Extract the (x, y) coordinate from the center of the cell holding the provided text.  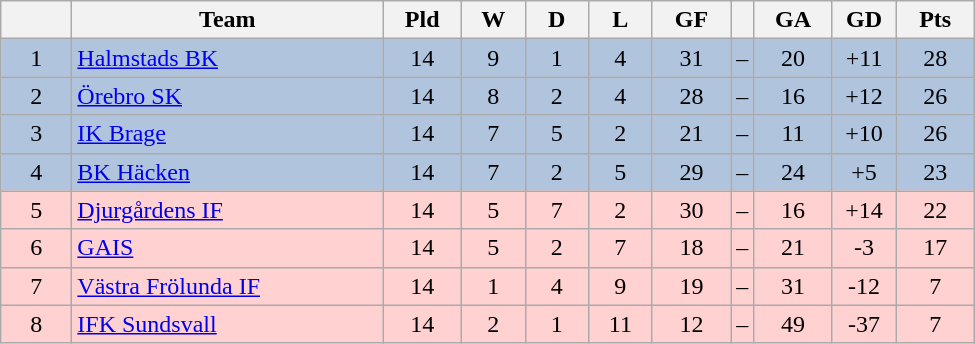
GF (692, 20)
+12 (864, 96)
30 (692, 210)
Djurgårdens IF (228, 210)
L (621, 20)
+5 (864, 172)
GAIS (228, 248)
Halmstads BK (228, 58)
20 (794, 58)
-12 (864, 286)
BK Häcken (228, 172)
D (557, 20)
W (493, 20)
+14 (864, 210)
17 (936, 248)
18 (692, 248)
+10 (864, 134)
Pld (422, 20)
22 (936, 210)
Team (228, 20)
3 (36, 134)
12 (692, 324)
29 (692, 172)
-3 (864, 248)
24 (794, 172)
GD (864, 20)
GA (794, 20)
-37 (864, 324)
19 (692, 286)
IFK Sundsvall (228, 324)
Örebro SK (228, 96)
Västra Frölunda IF (228, 286)
+11 (864, 58)
Pts (936, 20)
49 (794, 324)
6 (36, 248)
23 (936, 172)
IK Brage (228, 134)
